Find where the given text appears and provide that cell's center as [X, Y] coordinate. 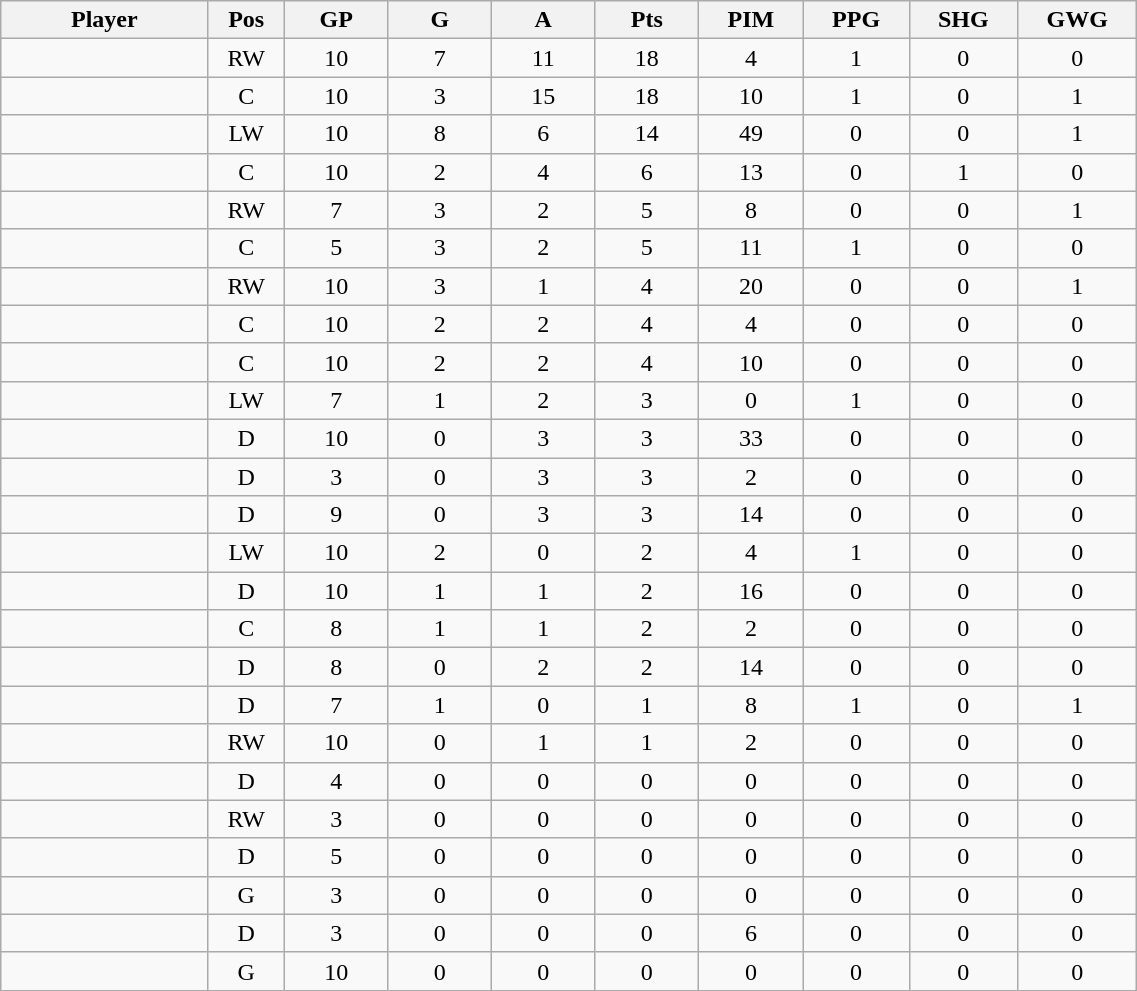
20 [752, 286]
9 [336, 515]
15 [544, 96]
Pos [246, 20]
49 [752, 134]
Player [104, 20]
16 [752, 591]
33 [752, 438]
GWG [1078, 20]
PPG [856, 20]
13 [752, 172]
Pts [647, 20]
PIM [752, 20]
SHG [964, 20]
GP [336, 20]
A [544, 20]
